Pinpoint the cell where the given text exists, returning its [X, Y] midpoint coordinate. 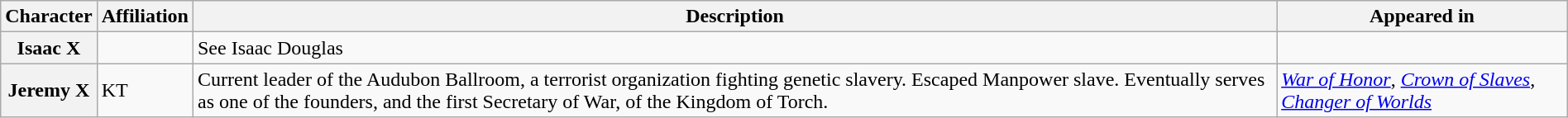
KT [145, 91]
Character [49, 17]
Jeremy X [49, 91]
Affiliation [145, 17]
War of Honor, Crown of Slaves, Changer of Worlds [1422, 91]
See Isaac Douglas [734, 48]
Description [734, 17]
Isaac X [49, 48]
Appeared in [1422, 17]
